Find where the given text appears and provide that cell's center as (x, y) coordinate. 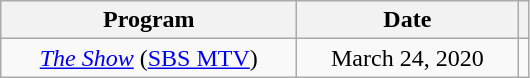
The Show (SBS MTV) (149, 58)
March 24, 2020 (408, 58)
Date (408, 20)
Program (149, 20)
